From the cell containing the given text, extract its center point as [X, Y] coordinate. 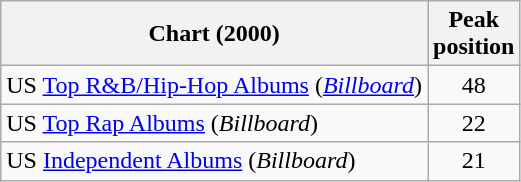
21 [474, 161]
48 [474, 85]
US Independent Albums (Billboard) [214, 161]
US Top R&B/Hip-Hop Albums (Billboard) [214, 85]
US Top Rap Albums (Billboard) [214, 123]
Chart (2000) [214, 34]
Peakposition [474, 34]
22 [474, 123]
